Search for the cell housing the specified text and yield its [X, Y] center coordinate. 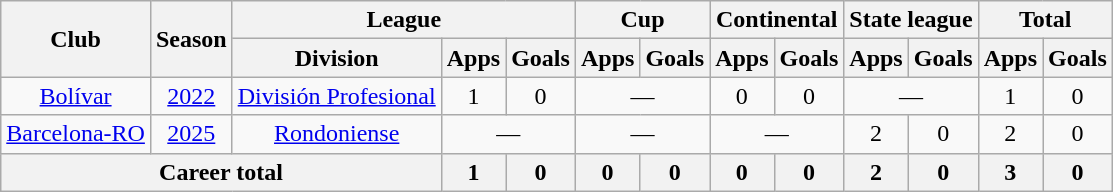
Rondoniense [336, 134]
2022 [191, 96]
League [404, 20]
Barcelona-RO [76, 134]
3 [1010, 172]
División Profesional [336, 96]
State league [911, 20]
2025 [191, 134]
Division [336, 58]
Club [76, 39]
Career total [221, 172]
Total [1045, 20]
Season [191, 39]
Bolívar [76, 96]
Cup [642, 20]
Continental [777, 20]
